Capture the cell that displays the provided text and extract its [X, Y] central coordinate. 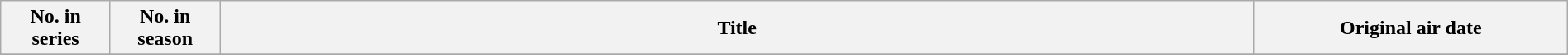
No. in series [56, 28]
Title [737, 28]
No. in season [165, 28]
Original air date [1411, 28]
